Determine the [X, Y] coordinate at the center of the cell enclosing the given text.  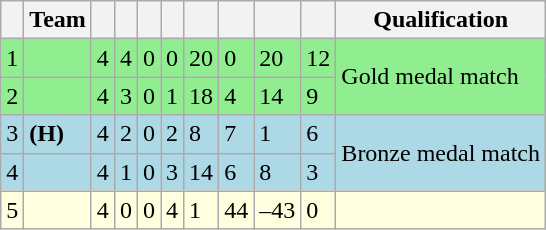
–43 [278, 210]
Gold medal match [441, 77]
9 [318, 96]
Team [58, 20]
5 [12, 210]
(H) [58, 134]
44 [236, 210]
12 [318, 58]
18 [202, 96]
7 [236, 134]
Bronze medal match [441, 153]
Qualification [441, 20]
